Identify which cell holds the provided text, then report its (X, Y) central coordinate. 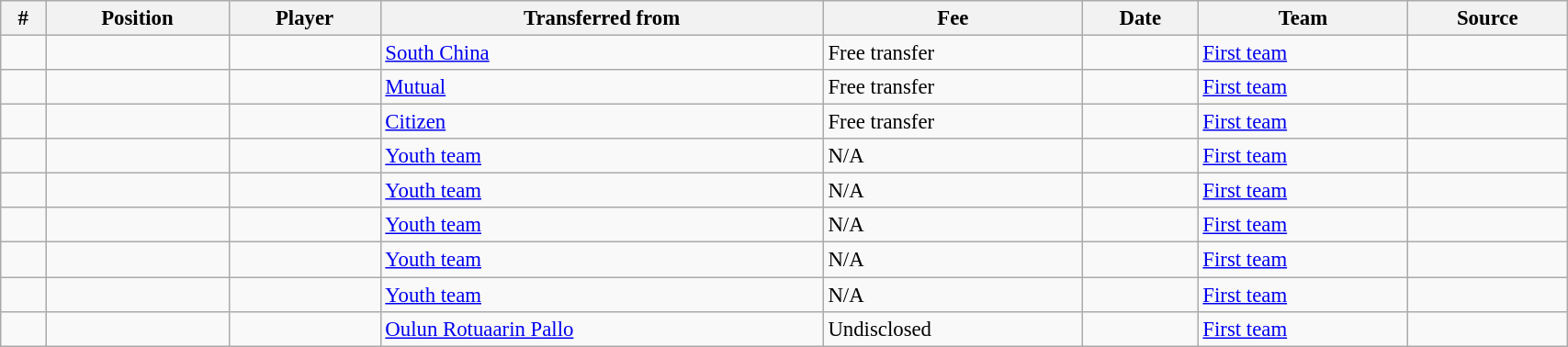
Team (1303, 18)
Source (1488, 18)
South China (602, 53)
# (24, 18)
Mutual (602, 87)
Oulun Rotuaarin Pallo (602, 329)
Citizen (602, 122)
Player (305, 18)
Transferred from (602, 18)
Undisclosed (953, 329)
Fee (953, 18)
Position (138, 18)
Date (1141, 18)
